Scan for the cell matching the given text and deliver its [X, Y] coordinate at center. 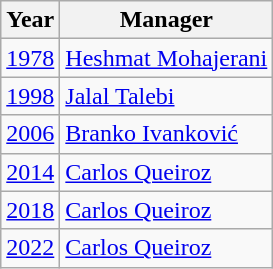
2006 [30, 134]
2018 [30, 210]
1978 [30, 58]
Manager [166, 20]
2014 [30, 172]
Year [30, 20]
1998 [30, 96]
2022 [30, 248]
Branko Ivanković [166, 134]
Jalal Talebi [166, 96]
Heshmat Mohajerani [166, 58]
